For the text-containing cell, return its midpoint in (x, y) coordinate format. 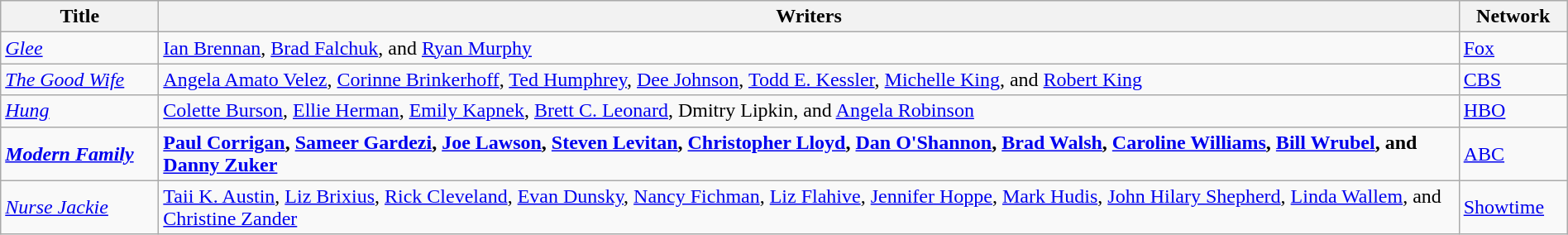
Angela Amato Velez, Corinne Brinkerhoff, Ted Humphrey, Dee Johnson, Todd E. Kessler, Michelle King, and Robert King (809, 79)
ABC (1513, 154)
The Good Wife (79, 79)
Colette Burson, Ellie Herman, Emily Kapnek, Brett C. Leonard, Dmitry Lipkin, and Angela Robinson (809, 111)
Hung (79, 111)
Modern Family (79, 154)
HBO (1513, 111)
Nurse Jackie (79, 207)
Glee (79, 48)
Network (1513, 17)
Ian Brennan, Brad Falchuk, and Ryan Murphy (809, 48)
Writers (809, 17)
Title (79, 17)
Fox (1513, 48)
CBS (1513, 79)
Showtime (1513, 207)
